Detect which cell encompasses the target text, then output its [X, Y] center coordinate. 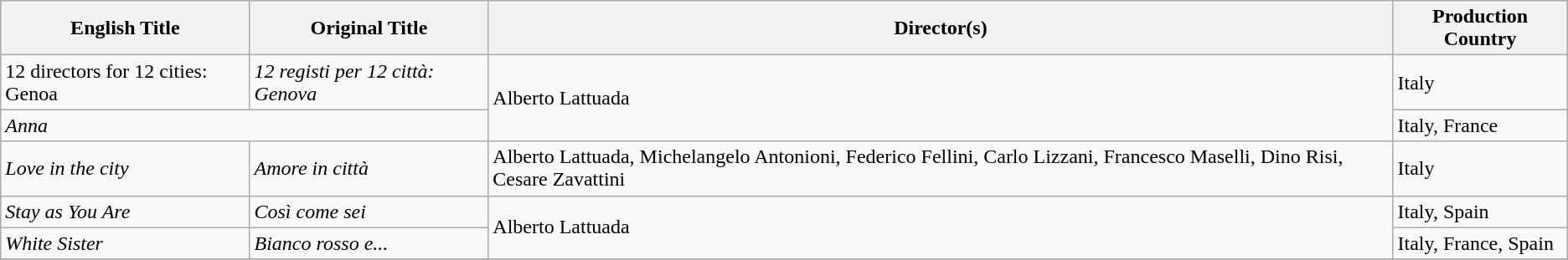
Amore in città [369, 169]
Stay as You Are [126, 212]
12 directors for 12 cities: Genoa [126, 82]
Director(s) [941, 28]
Anna [245, 125]
Original Title [369, 28]
Bianco rosso e... [369, 243]
White Sister [126, 243]
Production Country [1480, 28]
Alberto Lattuada, Michelangelo Antonioni, Federico Fellini, Carlo Lizzani, Francesco Maselli, Dino Risi, Cesare Zavattini [941, 169]
English Title [126, 28]
Italy, Spain [1480, 212]
Italy, France, Spain [1480, 243]
Così come sei [369, 212]
12 registi per 12 città: Genova [369, 82]
Italy, France [1480, 125]
Love in the city [126, 169]
